Pinpoint the cell where the given text exists, returning its [X, Y] midpoint coordinate. 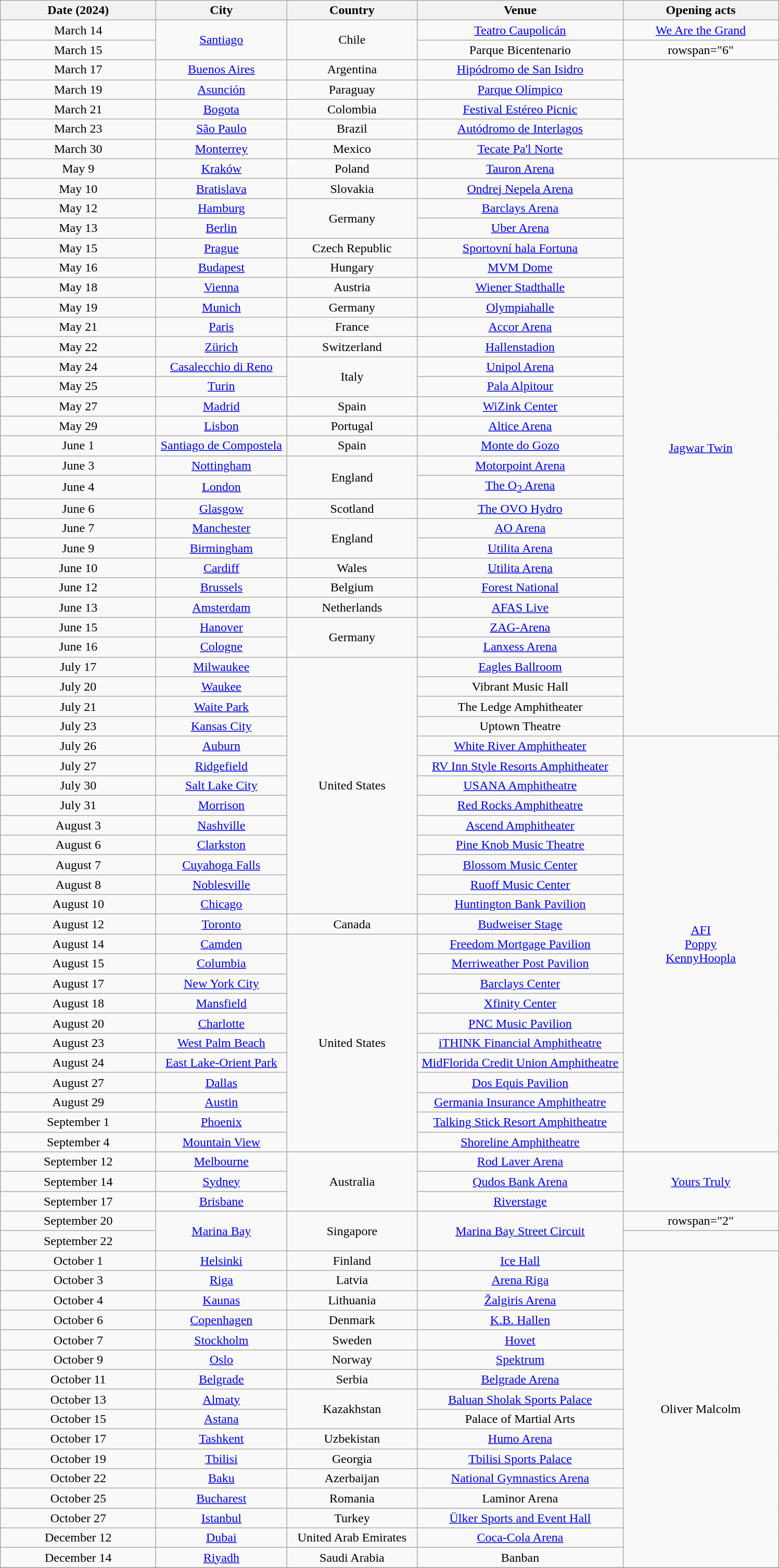
Waite Park [222, 706]
Shoreline Amphitheatre [520, 1142]
October 9 [78, 1359]
Noblesville [222, 885]
Banban [520, 1558]
Milwaukee [222, 667]
July 23 [78, 726]
August 27 [78, 1082]
White River Amphitheater [520, 746]
Opening acts [700, 10]
March 15 [78, 50]
Helsinki [222, 1261]
September 1 [78, 1122]
July 21 [78, 706]
Italy [352, 377]
Finland [352, 1261]
Unipol Arena [520, 367]
August 23 [78, 1043]
Switzerland [352, 347]
Portugal [352, 426]
Riga [222, 1280]
Motorpoint Arena [520, 465]
Bogota [222, 109]
Forest National [520, 588]
Monte do Gozo [520, 446]
AFAS Live [520, 607]
Lisbon [222, 426]
Toronto [222, 924]
Ascend Amphitheater [520, 825]
Latvia [352, 1280]
Belgrade Arena [520, 1379]
June 7 [78, 528]
Oliver Malcolm [700, 1409]
Turin [222, 386]
Tbilisi Sports Palace [520, 1459]
National Gymnastics Arena [520, 1479]
Glasgow [222, 509]
March 17 [78, 70]
Tbilisi [222, 1459]
Germania Insurance Amphitheatre [520, 1102]
Monterrey [222, 149]
Paraguay [352, 89]
Merriweather Post Pavilion [520, 964]
Uzbekistan [352, 1439]
Australia [352, 1182]
Teatro Caupolicán [520, 30]
Belgrade [222, 1379]
June 3 [78, 465]
Salt Lake City [222, 785]
June 16 [78, 647]
Romania [352, 1498]
August 18 [78, 1003]
May 13 [78, 228]
Zürich [222, 347]
Munich [222, 307]
Country [352, 10]
June 10 [78, 568]
Auburn [222, 746]
Nottingham [222, 465]
September 20 [78, 1221]
May 15 [78, 248]
The OVO Hydro [520, 509]
Ondrej Nepela Arena [520, 188]
Copenhagen [222, 1320]
Chicago [222, 904]
Poland [352, 169]
Almaty [222, 1399]
Marina Bay Street Circuit [520, 1231]
October 11 [78, 1379]
June 4 [78, 487]
Birmingham [222, 548]
Eagles Ballroom [520, 667]
MidFlorida Credit Union Amphitheatre [520, 1062]
PNC Music Pavilion [520, 1023]
August 24 [78, 1062]
July 17 [78, 667]
Palace of Martial Arts [520, 1419]
Wiener Stadthalle [520, 288]
The Ledge Amphitheater [520, 706]
Brazil [352, 129]
September 17 [78, 1201]
Sydney [222, 1182]
Humo Arena [520, 1439]
Saudi Arabia [352, 1558]
May 10 [78, 188]
Phoenix [222, 1122]
East Lake-Orient Park [222, 1062]
Tauron Arena [520, 169]
K.B. Hallen [520, 1320]
Bratislava [222, 188]
Coca-Cola Arena [520, 1538]
Columbia [222, 964]
London [222, 487]
May 16 [78, 268]
August 15 [78, 964]
June 12 [78, 588]
Laminor Arena [520, 1498]
October 22 [78, 1479]
Denmark [352, 1320]
Asunción [222, 89]
Prague [222, 248]
October 6 [78, 1320]
March 30 [78, 149]
Istanbul [222, 1518]
October 1 [78, 1261]
March 19 [78, 89]
Bucharest [222, 1498]
Olympiahalle [520, 307]
Lanxess Arena [520, 647]
Madrid [222, 406]
March 23 [78, 129]
Festival Estéreo Picnic [520, 109]
Jagwar Twin [700, 447]
May 21 [78, 327]
AFIPoppyKennyHoopla [700, 943]
Amsterdam [222, 607]
May 22 [78, 347]
Freedom Mortgage Pavilion [520, 944]
Accor Arena [520, 327]
Buenos Aires [222, 70]
August 6 [78, 845]
Kansas City [222, 726]
August 20 [78, 1023]
August 8 [78, 885]
October 4 [78, 1300]
Budweiser Stage [520, 924]
August 3 [78, 825]
City [222, 10]
June 6 [78, 509]
Marina Bay [222, 1231]
Mansfield [222, 1003]
Santiago [222, 40]
USANA Amphitheatre [520, 785]
Casalecchio di Reno [222, 367]
Hipódromo de San Isidro [520, 70]
Waukee [222, 686]
Georgia [352, 1459]
Morrison [222, 806]
March 21 [78, 109]
Ruoff Music Center [520, 885]
August 29 [78, 1102]
Ülker Sports and Event Hall [520, 1518]
July 27 [78, 766]
March 14 [78, 30]
West Palm Beach [222, 1043]
Red Rocks Amphitheatre [520, 806]
Lithuania [352, 1300]
rowspan="6" [700, 50]
Hungary [352, 268]
Arena Riga [520, 1280]
Stockholm [222, 1340]
Huntington Bank Pavilion [520, 904]
June 15 [78, 627]
Austria [352, 288]
Colombia [352, 109]
Netherlands [352, 607]
August 17 [78, 983]
July 26 [78, 746]
Argentina [352, 70]
Cuyahoga Falls [222, 865]
Rod Laver Arena [520, 1162]
Talking Stick Resort Amphitheatre [520, 1122]
Cologne [222, 647]
May 29 [78, 426]
Paris [222, 327]
September 22 [78, 1241]
Tecate Pa'l Norte [520, 149]
Tashkent [222, 1439]
Brussels [222, 588]
Cardiff [222, 568]
Hanover [222, 627]
Scotland [352, 509]
Parque Olímpico [520, 89]
Spektrum [520, 1359]
September 14 [78, 1182]
Canada [352, 924]
December 14 [78, 1558]
May 12 [78, 208]
October 7 [78, 1340]
Austin [222, 1102]
New York City [222, 983]
Dubai [222, 1538]
June 9 [78, 548]
September 12 [78, 1162]
Oslo [222, 1359]
Parque Bicentenario [520, 50]
Mountain View [222, 1142]
May 24 [78, 367]
Kaunas [222, 1300]
Pala Alpitour [520, 386]
October 13 [78, 1399]
Ice Hall [520, 1261]
June 1 [78, 446]
December 12 [78, 1538]
WiZink Center [520, 406]
October 25 [78, 1498]
São Paulo [222, 129]
Singapore [352, 1231]
August 14 [78, 944]
October 19 [78, 1459]
Barclays Arena [520, 208]
Hamburg [222, 208]
October 15 [78, 1419]
We Are the Grand [700, 30]
Hovet [520, 1340]
United Arab Emirates [352, 1538]
ZAG-Arena [520, 627]
Sweden [352, 1340]
Vienna [222, 288]
Venue [520, 10]
May 25 [78, 386]
Wales [352, 568]
Camden [222, 944]
Blossom Music Center [520, 865]
July 20 [78, 686]
Nashville [222, 825]
RV Inn Style Resorts Amphitheater [520, 766]
The O2 Arena [520, 487]
Vibrant Music Hall [520, 686]
Astana [222, 1419]
Chile [352, 40]
iTHINK Financial Amphitheatre [520, 1043]
July 31 [78, 806]
Baluan Sholak Sports Palace [520, 1399]
Qudos Bank Arena [520, 1182]
Dallas [222, 1082]
May 19 [78, 307]
Melbourne [222, 1162]
Santiago de Compostela [222, 446]
Barclays Center [520, 983]
AO Arena [520, 528]
Belgium [352, 588]
Turkey [352, 1518]
June 13 [78, 607]
Clarkston [222, 845]
Xfinity Center [520, 1003]
Kazakhstan [352, 1409]
Yours Truly [700, 1182]
August 7 [78, 865]
Baku [222, 1479]
October 17 [78, 1439]
Dos Equis Pavilion [520, 1082]
August 10 [78, 904]
Kraków [222, 169]
Berlin [222, 228]
Czech Republic [352, 248]
Brisbane [222, 1201]
Norway [352, 1359]
Sportovní hala Fortuna [520, 248]
Budapest [222, 268]
Hallenstadion [520, 347]
May 18 [78, 288]
rowspan="2" [700, 1221]
Uber Arena [520, 228]
Manchester [222, 528]
Azerbaijan [352, 1479]
Ridgefield [222, 766]
Riyadh [222, 1558]
Altice Arena [520, 426]
MVM Dome [520, 268]
October 3 [78, 1280]
Serbia [352, 1379]
October 27 [78, 1518]
Riverstage [520, 1201]
Date (2024) [78, 10]
Pine Knob Music Theatre [520, 845]
Autódromo de Interlagos [520, 129]
September 4 [78, 1142]
May 27 [78, 406]
Žalgiris Arena [520, 1300]
France [352, 327]
July 30 [78, 785]
May 9 [78, 169]
Mexico [352, 149]
August 12 [78, 924]
Slovakia [352, 188]
Charlotte [222, 1023]
Uptown Theatre [520, 726]
